Pinpoint the cell where the given text exists, returning its (x, y) midpoint coordinate. 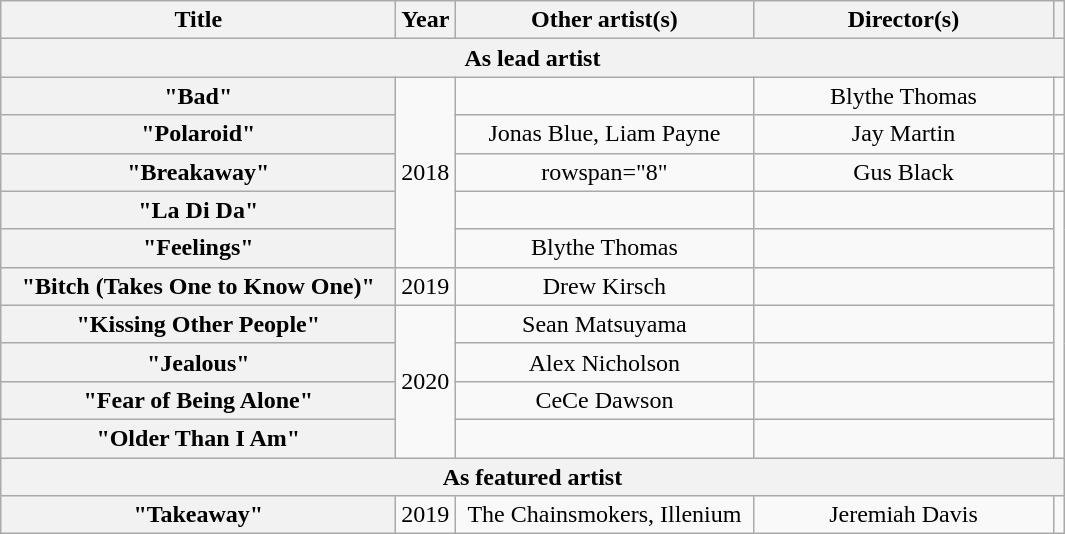
Sean Matsuyama (604, 324)
2018 (426, 172)
Director(s) (904, 20)
Jonas Blue, Liam Payne (604, 134)
"Bad" (198, 96)
"Bitch (Takes One to Know One)" (198, 286)
"Fear of Being Alone" (198, 400)
Drew Kirsch (604, 286)
"Jealous" (198, 362)
Alex Nicholson (604, 362)
As featured artist (532, 477)
Jeremiah Davis (904, 515)
Title (198, 20)
rowspan="8" (604, 172)
"Takeaway" (198, 515)
"Polaroid" (198, 134)
Year (426, 20)
The Chainsmokers, Illenium (604, 515)
Jay Martin (904, 134)
2020 (426, 381)
"Breakaway" (198, 172)
"La Di Da" (198, 210)
Gus Black (904, 172)
As lead artist (532, 58)
"Older Than I Am" (198, 438)
CeCe Dawson (604, 400)
"Kissing Other People" (198, 324)
Other artist(s) (604, 20)
"Feelings" (198, 248)
